Pinpoint the cell where the given text exists, returning its (X, Y) midpoint coordinate. 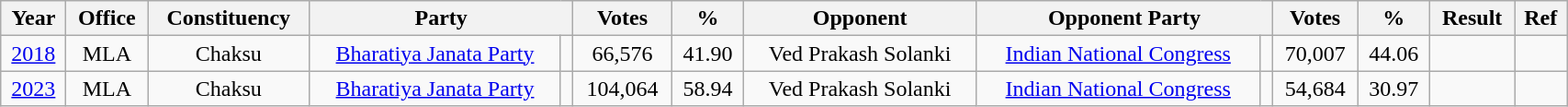
Opponent Party (1124, 18)
Constituency (229, 18)
Year (33, 18)
70,007 (1315, 53)
104,064 (623, 89)
2023 (33, 89)
58.94 (707, 89)
Party (441, 18)
Result (1472, 18)
Opponent (860, 18)
2018 (33, 53)
Ref (1541, 18)
44.06 (1393, 53)
41.90 (707, 53)
Office (107, 18)
54,684 (1315, 89)
66,576 (623, 53)
30.97 (1393, 89)
